Return (X, Y) of the center of cell containing provided text 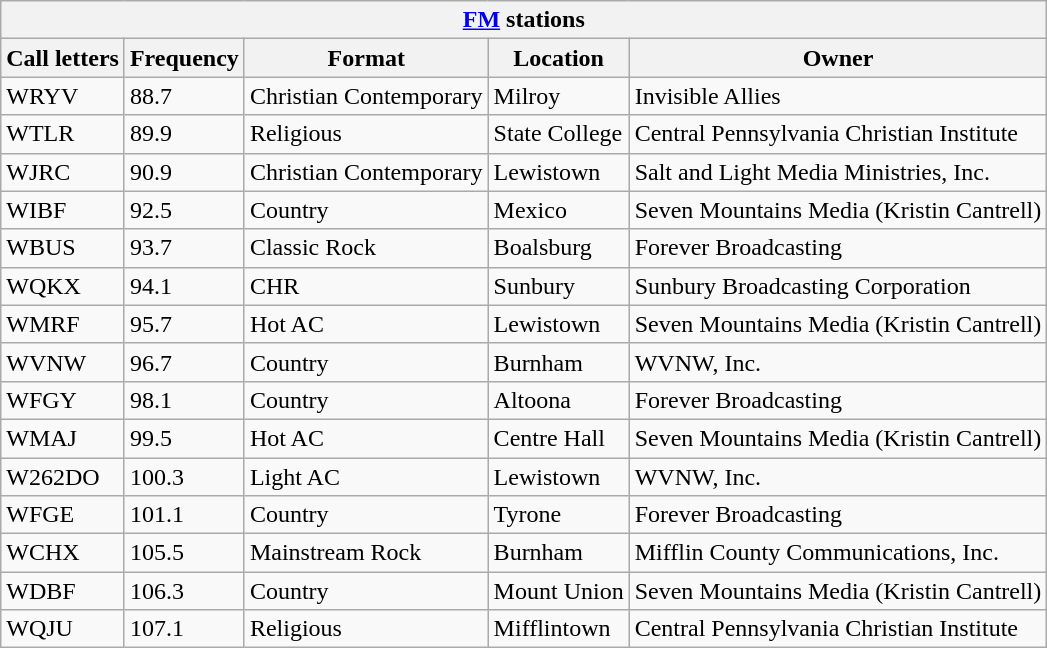
WBUS (63, 248)
99.5 (184, 438)
98.1 (184, 400)
Salt and Light Media Ministries, Inc. (838, 172)
107.1 (184, 629)
105.5 (184, 553)
WQKX (63, 286)
Sunbury Broadcasting Corporation (838, 286)
Frequency (184, 58)
WTLR (63, 134)
WDBF (63, 591)
Tyrone (558, 515)
93.7 (184, 248)
WRYV (63, 96)
Mount Union (558, 591)
CHR (366, 286)
WFGE (63, 515)
Mifflin County Communications, Inc. (838, 553)
95.7 (184, 324)
Invisible Allies (838, 96)
Location (558, 58)
FM stations (524, 20)
Owner (838, 58)
State College (558, 134)
Altoona (558, 400)
W262DO (63, 477)
92.5 (184, 210)
Format (366, 58)
Mexico (558, 210)
WCHX (63, 553)
Mainstream Rock (366, 553)
WJRC (63, 172)
Centre Hall (558, 438)
Light AC (366, 477)
WFGY (63, 400)
WVNW (63, 362)
WMAJ (63, 438)
101.1 (184, 515)
89.9 (184, 134)
96.7 (184, 362)
Call letters (63, 58)
WQJU (63, 629)
88.7 (184, 96)
Mifflintown (558, 629)
WMRF (63, 324)
Sunbury (558, 286)
WIBF (63, 210)
Classic Rock (366, 248)
100.3 (184, 477)
94.1 (184, 286)
Boalsburg (558, 248)
90.9 (184, 172)
106.3 (184, 591)
Milroy (558, 96)
